Capture the cell that displays the provided text and extract its [X, Y] central coordinate. 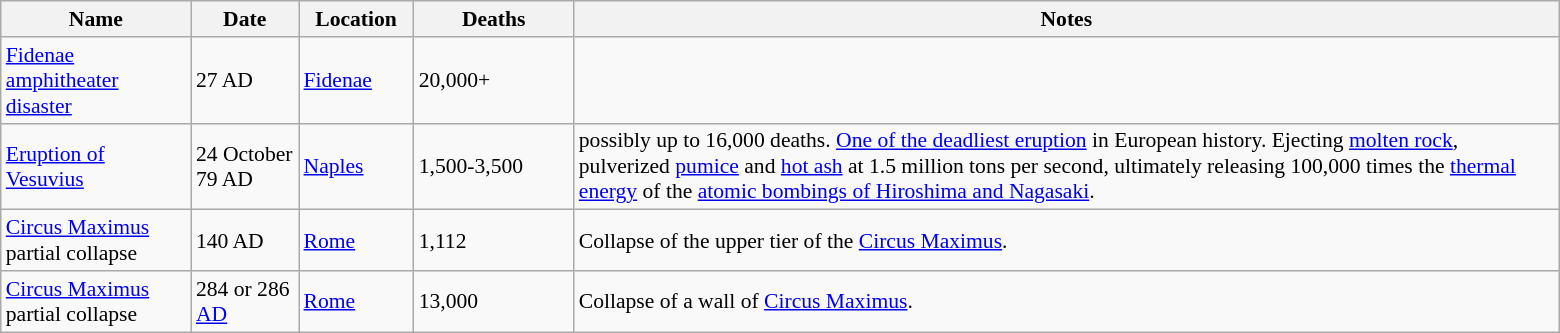
20,000+ [494, 80]
1,112 [494, 240]
Collapse of a wall of Circus Maximus. [1066, 302]
Notes [1066, 19]
284 or 286 AD [245, 302]
Collapse of the upper tier of the Circus Maximus. [1066, 240]
140 AD [245, 240]
Location [356, 19]
1,500-3,500 [494, 166]
Naples [356, 166]
Date [245, 19]
13,000 [494, 302]
Name [96, 19]
Fidenae [356, 80]
Eruption of Vesuvius [96, 166]
Deaths [494, 19]
Fidenae amphitheater disaster [96, 80]
27 AD [245, 80]
24 October 79 AD [245, 166]
